Scan for the cell matching the given text and deliver its [x, y] coordinate at center. 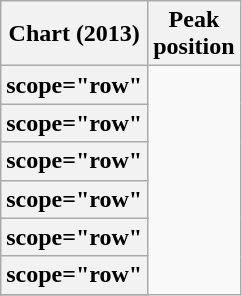
Chart (2013) [74, 34]
Peakposition [194, 34]
